Output the [X, Y] coordinate of the center of the cell containing the given text.  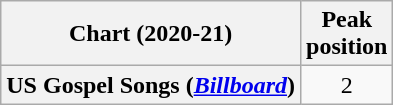
Chart (2020-21) [151, 34]
US Gospel Songs (Billboard) [151, 85]
2 [347, 85]
Peak position [347, 34]
